From the cell containing the given text, extract its center point as (x, y) coordinate. 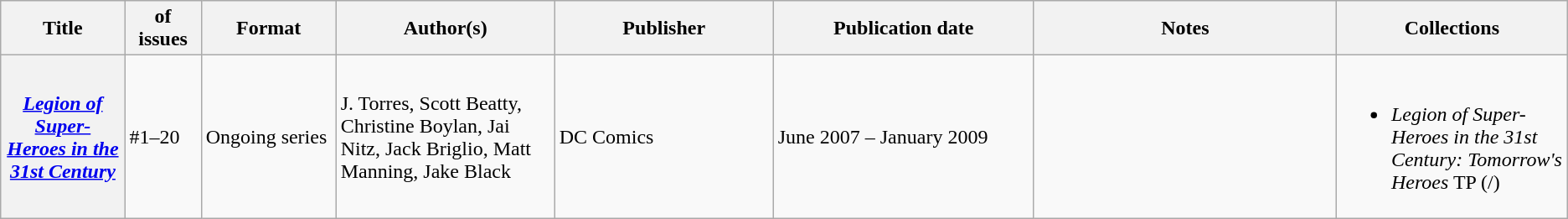
Notes (1184, 29)
Title (63, 29)
Collections (1452, 29)
of issues (162, 29)
Publisher (663, 29)
Legion of Super-Heroes in the 31st Century: Tomorrow's Heroes TP (/) (1452, 137)
Format (268, 29)
J. Torres, Scott Beatty, Christine Boylan, Jai Nitz, Jack Briglio, Matt Manning, Jake Black (446, 137)
Author(s) (446, 29)
Ongoing series (268, 137)
June 2007 – January 2009 (903, 137)
Publication date (903, 29)
#1–20 (162, 137)
Legion of Super-Heroes in the 31st Century (63, 137)
DC Comics (663, 137)
